Pinpoint the cell where the given text exists, returning its (x, y) midpoint coordinate. 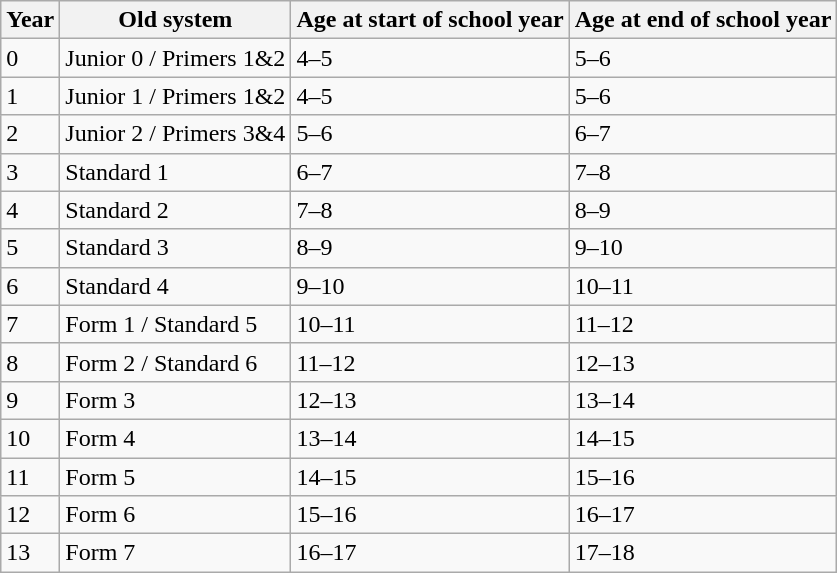
1 (30, 96)
12 (30, 515)
7 (30, 324)
6 (30, 286)
13 (30, 553)
Form 7 (176, 553)
8 (30, 362)
Age at end of school year (703, 20)
Form 5 (176, 477)
4 (30, 210)
Form 3 (176, 400)
Junior 0 / Primers 1&2 (176, 58)
0 (30, 58)
Form 4 (176, 438)
Year (30, 20)
17–18 (703, 553)
Standard 4 (176, 286)
Standard 1 (176, 172)
Form 1 / Standard 5 (176, 324)
2 (30, 134)
Form 2 / Standard 6 (176, 362)
9 (30, 400)
Old system (176, 20)
3 (30, 172)
Standard 3 (176, 248)
Standard 2 (176, 210)
Form 6 (176, 515)
Junior 1 / Primers 1&2 (176, 96)
Age at start of school year (430, 20)
5 (30, 248)
Junior 2 / Primers 3&4 (176, 134)
11 (30, 477)
10 (30, 438)
